Return the (X, Y) coordinate for the center point of the cell that contains the specified text.  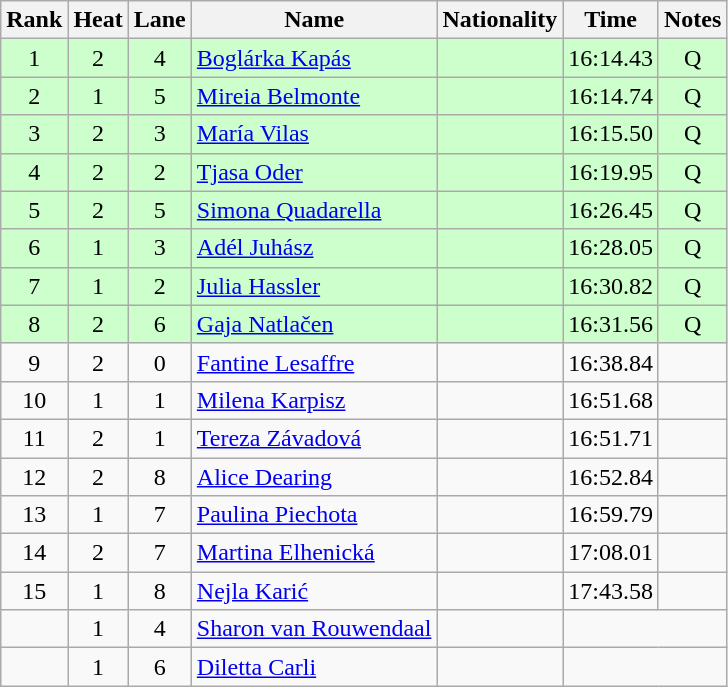
17:08.01 (611, 553)
Julia Hassler (314, 286)
Lane (160, 20)
Adél Juhász (314, 248)
17:43.58 (611, 591)
16:59.79 (611, 515)
María Vilas (314, 134)
13 (34, 515)
11 (34, 438)
16:14.74 (611, 96)
Sharon van Rouwendaal (314, 629)
14 (34, 553)
16:15.50 (611, 134)
16:26.45 (611, 210)
10 (34, 400)
16:30.82 (611, 286)
16:51.68 (611, 400)
Fantine Lesaffre (314, 362)
Mireia Belmonte (314, 96)
Paulina Piechota (314, 515)
Time (611, 20)
16:52.84 (611, 477)
Tereza Závadová (314, 438)
16:31.56 (611, 324)
9 (34, 362)
Rank (34, 20)
Boglárka Kapás (314, 58)
Heat (98, 20)
Martina Elhenická (314, 553)
Name (314, 20)
12 (34, 477)
0 (160, 362)
Nationality (500, 20)
Notes (692, 20)
Alice Dearing (314, 477)
Gaja Natlačen (314, 324)
Simona Quadarella (314, 210)
Nejla Karić (314, 591)
Diletta Carli (314, 667)
16:28.05 (611, 248)
16:19.95 (611, 172)
16:51.71 (611, 438)
16:38.84 (611, 362)
16:14.43 (611, 58)
Tjasa Oder (314, 172)
Milena Karpisz (314, 400)
15 (34, 591)
